Locate the cell with the specified text and output its [X, Y] center coordinate. 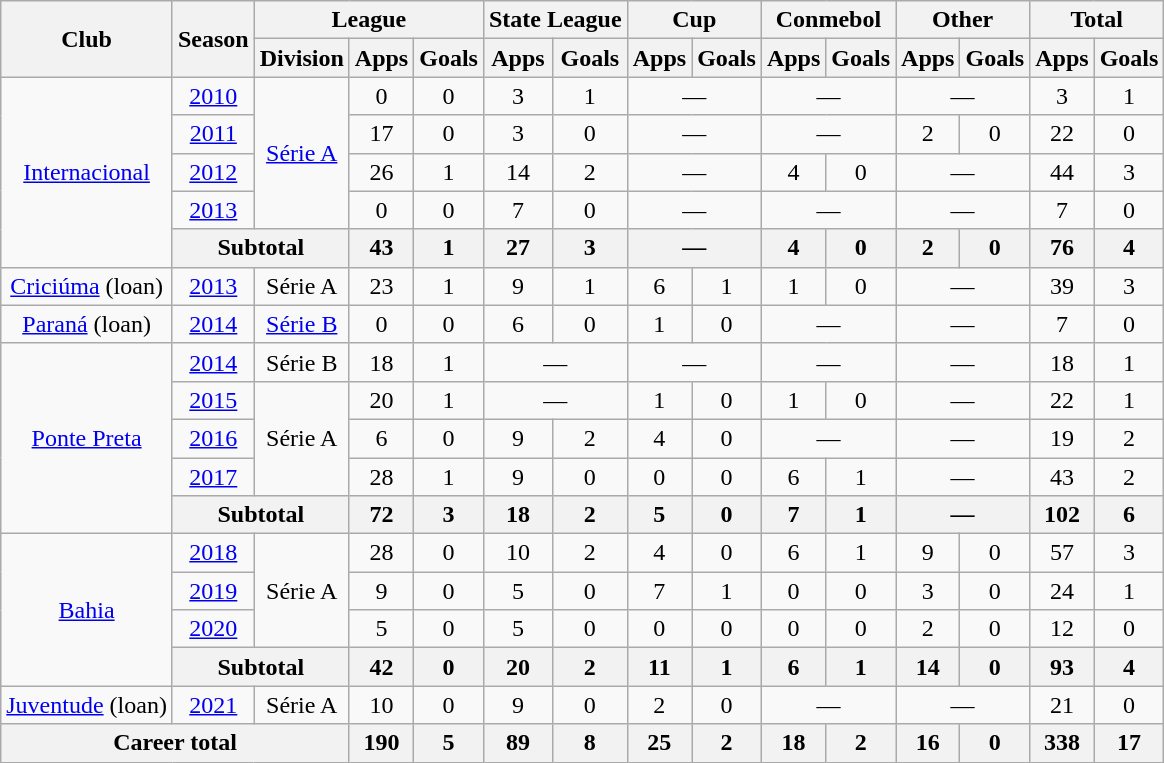
Division [302, 58]
23 [381, 286]
12 [1062, 629]
89 [518, 743]
76 [1062, 248]
190 [381, 743]
2017 [213, 477]
27 [518, 248]
Paraná (loan) [87, 324]
44 [1062, 172]
19 [1062, 438]
2010 [213, 96]
57 [1062, 553]
21 [1062, 705]
2020 [213, 629]
2012 [213, 172]
State League [555, 20]
102 [1062, 515]
Career total [176, 743]
2019 [213, 591]
72 [381, 515]
2016 [213, 438]
25 [659, 743]
24 [1062, 591]
2018 [213, 553]
Club [87, 39]
93 [1062, 667]
Conmebol [828, 20]
2015 [213, 400]
8 [590, 743]
39 [1062, 286]
42 [381, 667]
Total [1097, 20]
Criciúma (loan) [87, 286]
Bahia [87, 610]
2021 [213, 705]
16 [928, 743]
Internacional [87, 172]
26 [381, 172]
League [368, 20]
Other [963, 20]
338 [1062, 743]
Juventude (loan) [87, 705]
11 [659, 667]
Cup [694, 20]
Season [213, 39]
Ponte Preta [87, 438]
2011 [213, 134]
